Identify which cell holds the provided text, then report its (X, Y) central coordinate. 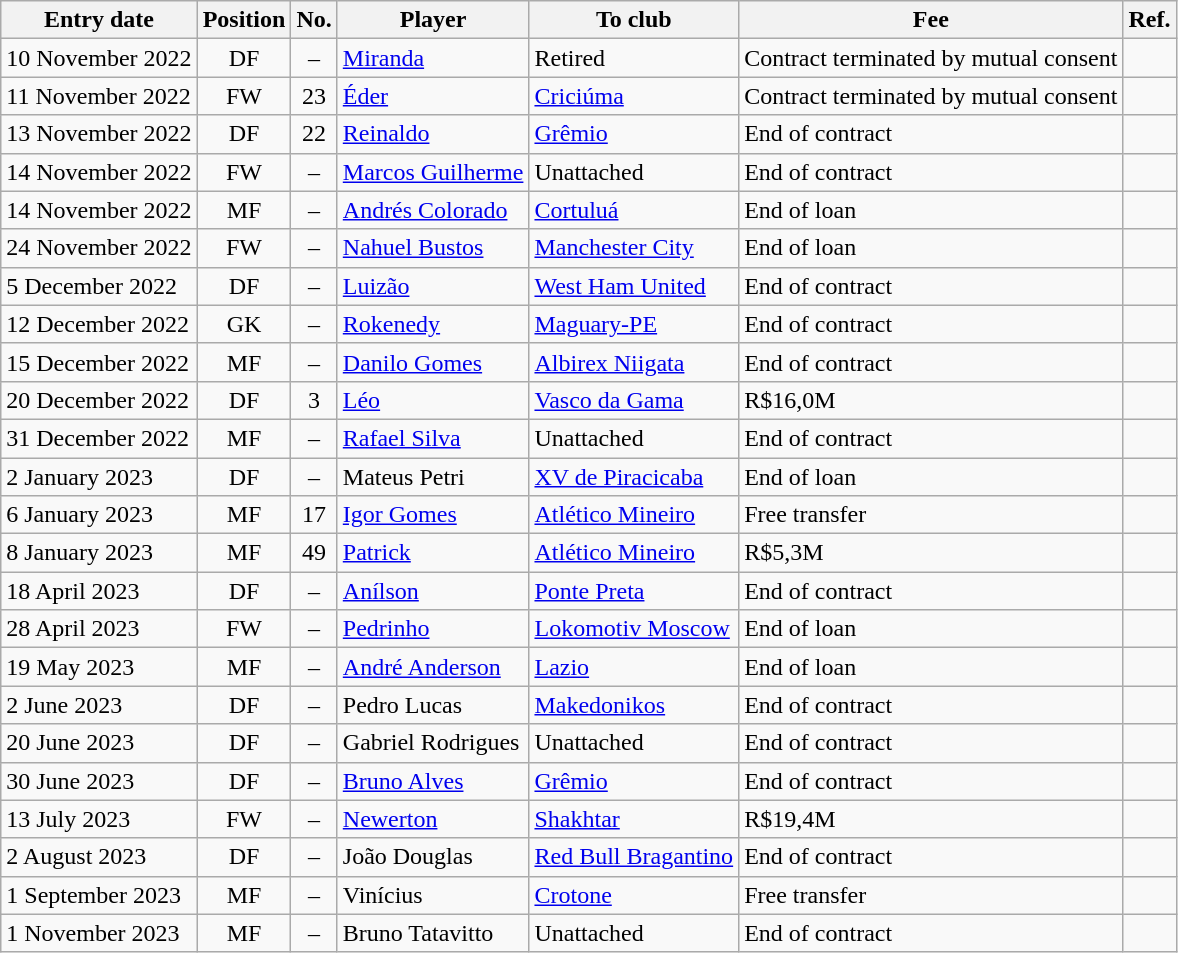
49 (314, 553)
Miranda (433, 58)
Lazio (634, 667)
19 May 2023 (99, 667)
23 (314, 96)
R$5,3M (931, 553)
Gabriel Rodrigues (433, 743)
Ponte Preta (634, 591)
5 December 2022 (99, 286)
André Anderson (433, 667)
Mateus Petri (433, 477)
31 December 2022 (99, 438)
Pedro Lucas (433, 705)
20 June 2023 (99, 743)
Criciúma (634, 96)
João Douglas (433, 857)
Albirex Niigata (634, 362)
Shakhtar (634, 819)
Crotone (634, 895)
Vasco da Gama (634, 400)
2 August 2023 (99, 857)
Cortuluá (634, 210)
20 December 2022 (99, 400)
17 (314, 515)
Patrick (433, 553)
Red Bull Bragantino (634, 857)
Bruno Tatavitto (433, 933)
No. (314, 20)
Igor Gomes (433, 515)
GK (244, 324)
Rokenedy (433, 324)
Marcos Guilherme (433, 172)
13 July 2023 (99, 819)
10 November 2022 (99, 58)
To club (634, 20)
Nahuel Bustos (433, 248)
Entry date (99, 20)
Danilo Gomes (433, 362)
12 December 2022 (99, 324)
Andrés Colorado (433, 210)
Rafael Silva (433, 438)
Pedrinho (433, 629)
R$16,0M (931, 400)
Ref. (1150, 20)
24 November 2022 (99, 248)
1 November 2023 (99, 933)
West Ham United (634, 286)
Maguary-PE (634, 324)
22 (314, 134)
Makedonikos (634, 705)
Position (244, 20)
2 January 2023 (99, 477)
Manchester City (634, 248)
3 (314, 400)
Lokomotiv Moscow (634, 629)
Léo (433, 400)
6 January 2023 (99, 515)
18 April 2023 (99, 591)
Player (433, 20)
Newerton (433, 819)
30 June 2023 (99, 781)
R$19,4M (931, 819)
Anílson (433, 591)
8 January 2023 (99, 553)
Reinaldo (433, 134)
Fee (931, 20)
Bruno Alves (433, 781)
15 December 2022 (99, 362)
Retired (634, 58)
28 April 2023 (99, 629)
13 November 2022 (99, 134)
1 September 2023 (99, 895)
2 June 2023 (99, 705)
Éder (433, 96)
XV de Piracicaba (634, 477)
Luizão (433, 286)
11 November 2022 (99, 96)
Vinícius (433, 895)
